Pinpoint the cell where the given text exists, returning its [X, Y] midpoint coordinate. 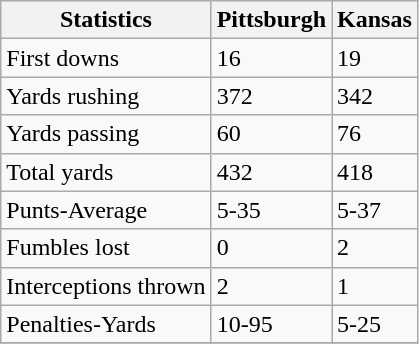
0 [271, 248]
Penalties-Yards [106, 324]
5-35 [271, 210]
372 [271, 96]
Total yards [106, 172]
Kansas [375, 20]
Statistics [106, 20]
16 [271, 58]
First downs [106, 58]
76 [375, 134]
1 [375, 286]
Interceptions thrown [106, 286]
10-95 [271, 324]
Yards rushing [106, 96]
5-25 [375, 324]
Yards passing [106, 134]
5-37 [375, 210]
Fumbles lost [106, 248]
432 [271, 172]
Pittsburgh [271, 20]
Punts-Average [106, 210]
418 [375, 172]
60 [271, 134]
342 [375, 96]
19 [375, 58]
